Return the (X, Y) coordinate for the center point of the cell that contains the specified text.  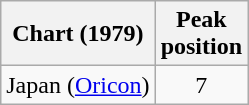
Japan (Oricon) (78, 85)
Chart (1979) (78, 34)
7 (201, 85)
Peakposition (201, 34)
